Detect which cell encompasses the target text, then output its (x, y) center coordinate. 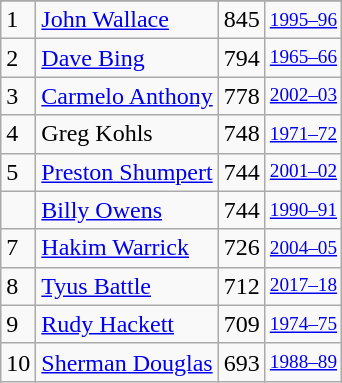
845 (242, 20)
3 (18, 96)
Dave Bing (127, 58)
8 (18, 286)
2004–05 (303, 248)
1995–96 (303, 20)
748 (242, 134)
John Wallace (127, 20)
2017–18 (303, 286)
Rudy Hackett (127, 324)
10 (18, 362)
7 (18, 248)
2002–03 (303, 96)
1974–75 (303, 324)
Hakim Warrick (127, 248)
1971–72 (303, 134)
1990–91 (303, 210)
Carmelo Anthony (127, 96)
9 (18, 324)
4 (18, 134)
5 (18, 172)
2001–02 (303, 172)
712 (242, 286)
Tyus Battle (127, 286)
2 (18, 58)
726 (242, 248)
794 (242, 58)
Greg Kohls (127, 134)
1 (18, 20)
709 (242, 324)
693 (242, 362)
Preston Shumpert (127, 172)
Sherman Douglas (127, 362)
1988–89 (303, 362)
778 (242, 96)
Billy Owens (127, 210)
1965–66 (303, 58)
